Output the [x, y] coordinate of the center of the cell containing the given text.  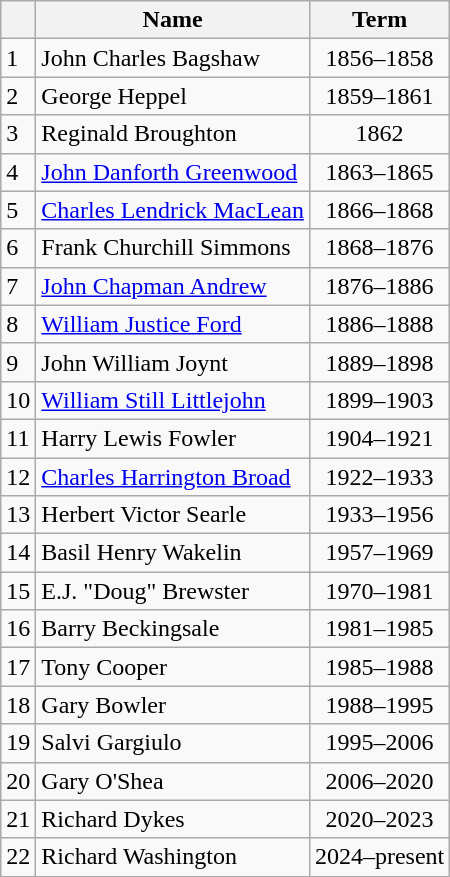
1 [18, 58]
Harry Lewis Fowler [173, 438]
Barry Beckingsale [173, 629]
1904–1921 [379, 438]
5 [18, 210]
John William Joynt [173, 362]
1862 [379, 134]
William Still Littlejohn [173, 400]
George Heppel [173, 96]
21 [18, 819]
13 [18, 515]
1933–1956 [379, 515]
E.J. "Doug" Brewster [173, 591]
1970–1981 [379, 591]
Name [173, 20]
John Chapman Andrew [173, 286]
Basil Henry Wakelin [173, 553]
Tony Cooper [173, 667]
Richard Dykes [173, 819]
22 [18, 857]
Term [379, 20]
1868–1876 [379, 248]
16 [18, 629]
14 [18, 553]
1856–1858 [379, 58]
Gary Bowler [173, 705]
17 [18, 667]
2020–2023 [379, 819]
7 [18, 286]
19 [18, 743]
Gary O'Shea [173, 781]
1988–1995 [379, 705]
1899–1903 [379, 400]
Reginald Broughton [173, 134]
6 [18, 248]
Herbert Victor Searle [173, 515]
1886–1888 [379, 324]
John Danforth Greenwood [173, 172]
11 [18, 438]
John Charles Bagshaw [173, 58]
9 [18, 362]
10 [18, 400]
2024–present [379, 857]
1995–2006 [379, 743]
1889–1898 [379, 362]
1981–1985 [379, 629]
1876–1886 [379, 286]
1859–1861 [379, 96]
2006–2020 [379, 781]
4 [18, 172]
2 [18, 96]
Charles Lendrick MacLean [173, 210]
1985–1988 [379, 667]
1866–1868 [379, 210]
1922–1933 [379, 477]
Charles Harrington Broad [173, 477]
Frank Churchill Simmons [173, 248]
18 [18, 705]
1863–1865 [379, 172]
15 [18, 591]
Richard Washington [173, 857]
12 [18, 477]
20 [18, 781]
William Justice Ford [173, 324]
8 [18, 324]
3 [18, 134]
1957–1969 [379, 553]
Salvi Gargiulo [173, 743]
